Search for the cell housing the specified text and yield its [X, Y] center coordinate. 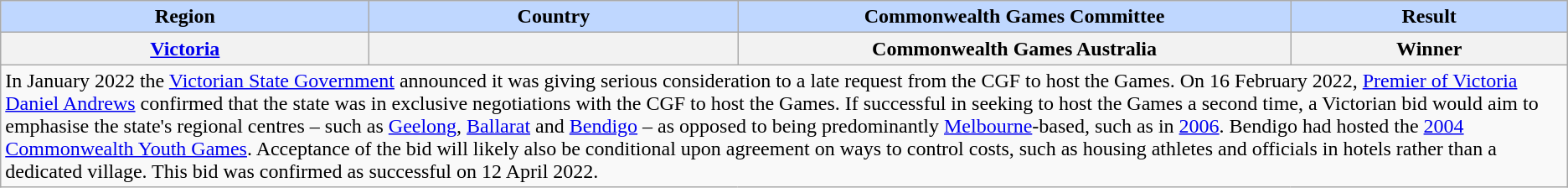
Commonwealth Games Committee [1014, 17]
Result [1429, 17]
Commonwealth Games Australia [1014, 49]
Region [185, 17]
Winner [1429, 49]
Victoria [185, 49]
Country [554, 17]
